Search for the cell housing the specified text and yield its (X, Y) center coordinate. 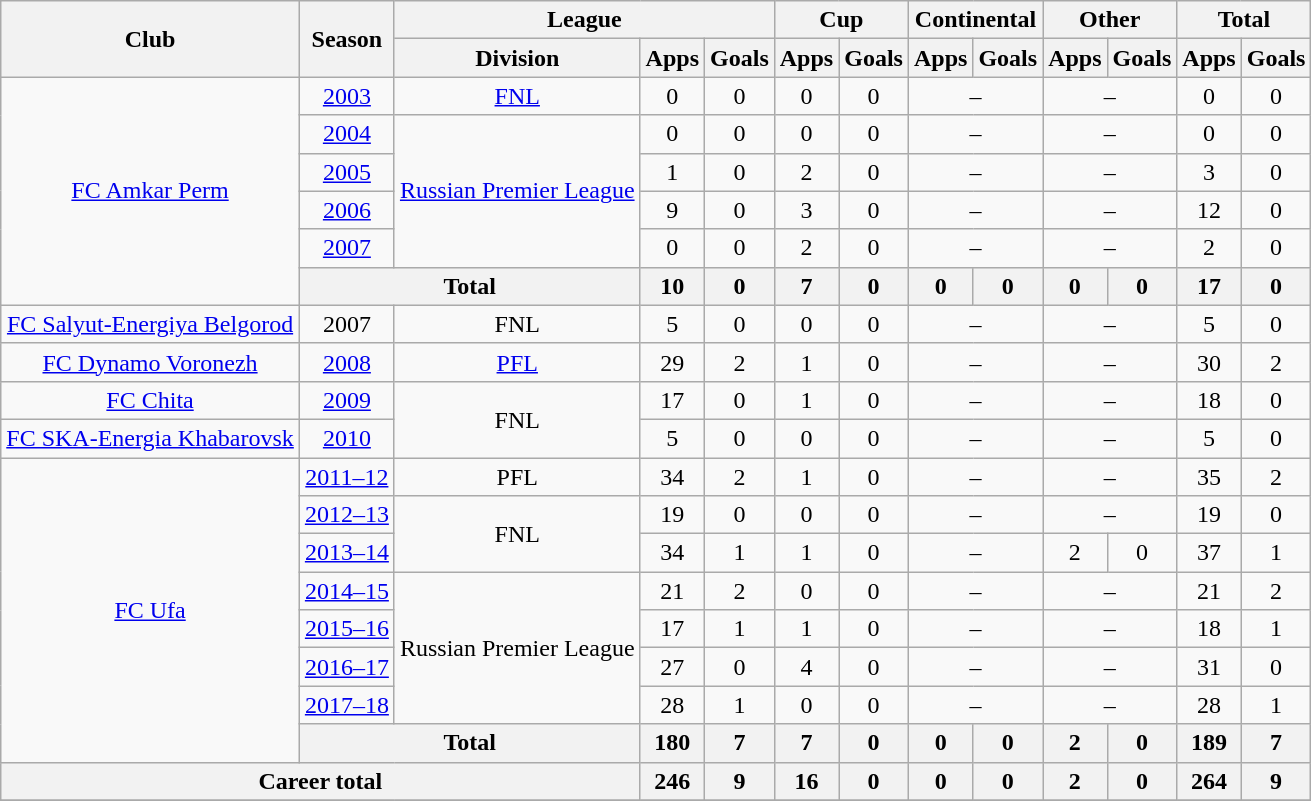
FC SKA-Energia Khabarovsk (150, 438)
2011–12 (346, 477)
FC Salyut-Energiya Belgorod (150, 324)
FC Amkar Perm (150, 191)
2003 (346, 96)
Season (346, 39)
League (584, 20)
2005 (346, 172)
FC Ufa (150, 610)
2004 (346, 134)
16 (806, 781)
FC Chita (150, 400)
180 (672, 743)
Continental (975, 20)
2006 (346, 210)
31 (1209, 667)
2013–14 (346, 553)
2016–17 (346, 667)
246 (672, 781)
Career total (320, 781)
2009 (346, 400)
2012–13 (346, 515)
2010 (346, 438)
29 (672, 362)
Club (150, 39)
2014–15 (346, 591)
Cup (841, 20)
264 (1209, 781)
FC Dynamo Voronezh (150, 362)
30 (1209, 362)
35 (1209, 477)
2008 (346, 362)
12 (1209, 210)
37 (1209, 553)
Division (517, 58)
27 (672, 667)
4 (806, 667)
10 (672, 286)
Other (1110, 20)
2015–16 (346, 629)
2017–18 (346, 705)
189 (1209, 743)
